Return the (X, Y) coordinate for the center point of the cell that contains the specified text.  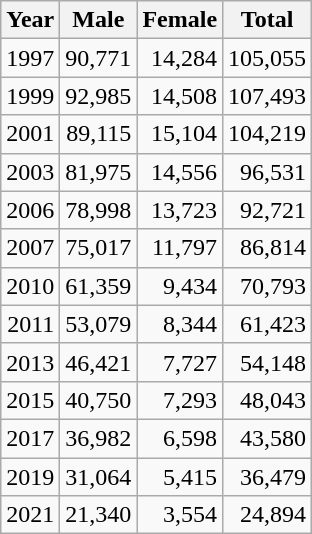
13,723 (180, 210)
15,104 (180, 134)
2011 (30, 324)
2015 (30, 400)
3,554 (180, 515)
107,493 (268, 96)
36,982 (98, 438)
105,055 (268, 58)
92,721 (268, 210)
2019 (30, 477)
2017 (30, 438)
Year (30, 20)
36,479 (268, 477)
7,727 (180, 362)
48,043 (268, 400)
70,793 (268, 286)
1997 (30, 58)
2007 (30, 248)
61,359 (98, 286)
92,985 (98, 96)
40,750 (98, 400)
14,284 (180, 58)
14,556 (180, 172)
8,344 (180, 324)
9,434 (180, 286)
Male (98, 20)
78,998 (98, 210)
54,148 (268, 362)
11,797 (180, 248)
86,814 (268, 248)
2001 (30, 134)
43,580 (268, 438)
2010 (30, 286)
14,508 (180, 96)
81,975 (98, 172)
104,219 (268, 134)
5,415 (180, 477)
24,894 (268, 515)
1999 (30, 96)
6,598 (180, 438)
2003 (30, 172)
Female (180, 20)
53,079 (98, 324)
2021 (30, 515)
21,340 (98, 515)
75,017 (98, 248)
61,423 (268, 324)
96,531 (268, 172)
Total (268, 20)
89,115 (98, 134)
90,771 (98, 58)
2013 (30, 362)
2006 (30, 210)
7,293 (180, 400)
31,064 (98, 477)
46,421 (98, 362)
